Determine the [X, Y] coordinate at the center of the cell enclosing the given text.  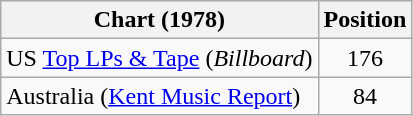
US Top LPs & Tape (Billboard) [160, 58]
84 [365, 96]
176 [365, 58]
Position [365, 20]
Chart (1978) [160, 20]
Australia (Kent Music Report) [160, 96]
